Find where the given text appears and provide that cell's center as (X, Y) coordinate. 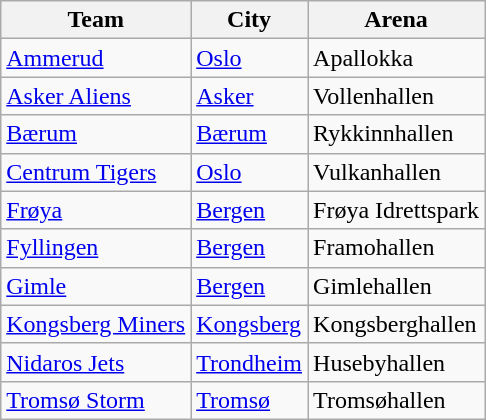
Asker Aliens (96, 96)
Tromsø Storm (96, 400)
Tromsøhallen (396, 400)
Frøya (96, 210)
Trondheim (250, 362)
Kongsberghallen (396, 324)
Vulkanhallen (396, 172)
Fyllingen (96, 248)
Gimle (96, 286)
Centrum Tigers (96, 172)
Team (96, 20)
Apallokka (396, 58)
Kongsberg (250, 324)
Framohallen (396, 248)
Rykkinnhallen (396, 134)
Tromsø (250, 400)
Asker (250, 96)
Kongsberg Miners (96, 324)
Ammerud (96, 58)
Vollenhallen (396, 96)
Gimlehallen (396, 286)
Husebyhallen (396, 362)
City (250, 20)
Arena (396, 20)
Nidaros Jets (96, 362)
Frøya Idrettspark (396, 210)
